Return (X, Y) of the center of cell containing provided text 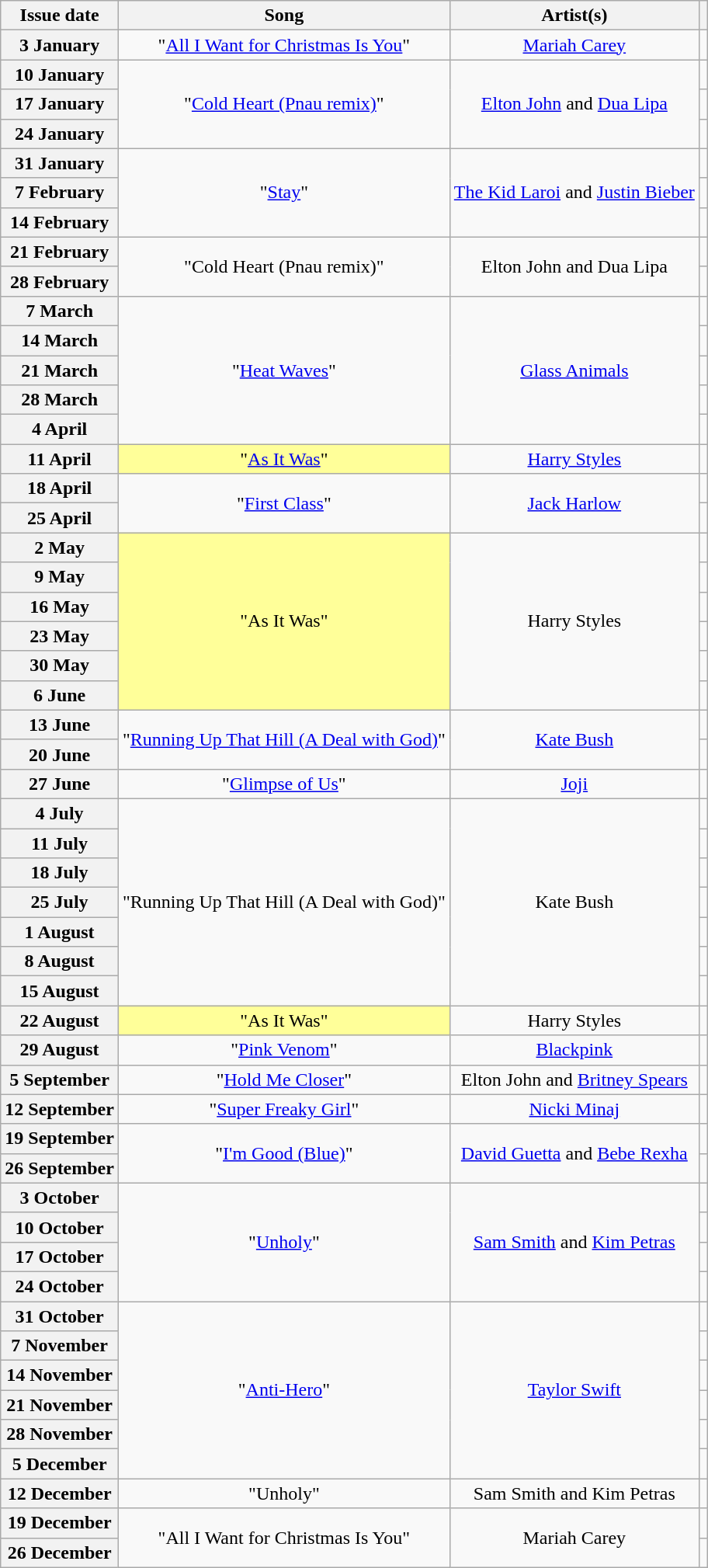
"I'm Good (Blue)" (284, 1153)
8 August (60, 961)
Jack Harlow (574, 503)
"Anti-Hero" (284, 1390)
"Hold Me Closer" (284, 1080)
20 June (60, 754)
17 January (60, 104)
Glass Animals (574, 370)
"Super Freaky Girl" (284, 1109)
Artist(s) (574, 16)
Elton John and Britney Spears (574, 1080)
30 May (60, 666)
21 February (60, 252)
14 November (60, 1375)
26 September (60, 1168)
18 July (60, 873)
"Heat Waves" (284, 370)
"Stay" (284, 193)
13 June (60, 725)
31 October (60, 1316)
7 March (60, 311)
12 September (60, 1109)
7 February (60, 193)
28 February (60, 281)
25 July (60, 902)
18 April (60, 488)
David Guetta and Bebe Rexha (574, 1153)
3 October (60, 1198)
4 April (60, 429)
24 October (60, 1286)
28 March (60, 400)
"Pink Venom" (284, 1050)
14 February (60, 222)
"First Class" (284, 503)
21 March (60, 370)
2 May (60, 548)
6 June (60, 695)
Song (284, 16)
11 July (60, 843)
11 April (60, 459)
10 January (60, 75)
4 July (60, 813)
21 November (60, 1405)
27 June (60, 784)
25 April (60, 518)
Taylor Swift (574, 1390)
Nicki Minaj (574, 1109)
5 September (60, 1080)
Joji (574, 784)
31 January (60, 163)
29 August (60, 1050)
12 December (60, 1493)
10 October (60, 1227)
19 December (60, 1523)
16 May (60, 607)
Blackpink (574, 1050)
26 December (60, 1552)
14 March (60, 340)
Issue date (60, 16)
3 January (60, 45)
7 November (60, 1346)
23 May (60, 636)
1 August (60, 932)
19 September (60, 1139)
The Kid Laroi and Justin Bieber (574, 193)
"Glimpse of Us" (284, 784)
17 October (60, 1257)
15 August (60, 991)
24 January (60, 134)
28 November (60, 1434)
9 May (60, 577)
5 December (60, 1464)
22 August (60, 1020)
